From the cell containing the given text, extract its center point as [x, y] coordinate. 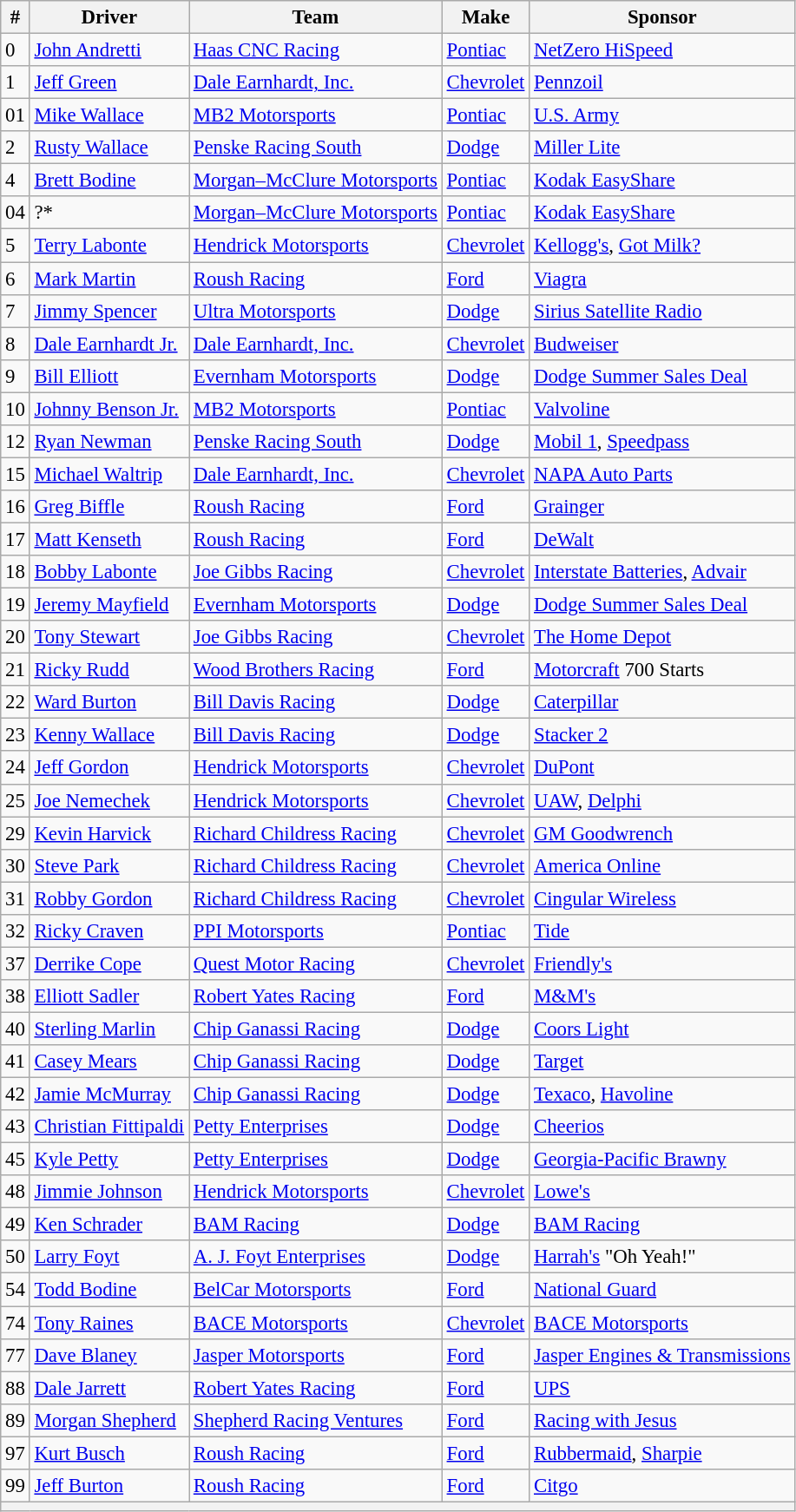
Mark Martin [109, 279]
04 [16, 213]
49 [16, 1225]
29 [16, 833]
42 [16, 1095]
32 [16, 931]
22 [16, 702]
89 [16, 1420]
Robby Gordon [109, 898]
Haas CNC Racing [316, 50]
Johnny Benson Jr. [109, 409]
37 [16, 963]
Target [662, 1062]
UPS [662, 1388]
30 [16, 865]
GM Goodwrench [662, 833]
97 [16, 1453]
38 [16, 996]
19 [16, 605]
Brett Bodine [109, 181]
Caterpillar [662, 702]
?* [109, 213]
Michael Waltrip [109, 474]
Morgan Shepherd [109, 1420]
Wood Brothers Racing [316, 670]
Bobby Labonte [109, 572]
Bill Elliott [109, 376]
Grainger [662, 507]
18 [16, 572]
Jimmy Spencer [109, 311]
41 [16, 1062]
Larry Foyt [109, 1258]
Todd Bodine [109, 1290]
0 [16, 50]
77 [16, 1355]
Ricky Craven [109, 931]
Dave Blaney [109, 1355]
Derrike Cope [109, 963]
50 [16, 1258]
Friendly's [662, 963]
17 [16, 539]
21 [16, 670]
25 [16, 800]
Casey Mears [109, 1062]
Stacker 2 [662, 735]
Steve Park [109, 865]
5 [16, 246]
Jimmie Johnson [109, 1192]
Lowe's [662, 1192]
Shepherd Racing Ventures [316, 1420]
The Home Depot [662, 637]
Jeremy Mayfield [109, 605]
Jeff Gordon [109, 768]
Dale Earnhardt Jr. [109, 344]
54 [16, 1290]
Georgia-Pacific Brawny [662, 1160]
Sirius Satellite Radio [662, 311]
America Online [662, 865]
48 [16, 1192]
Jasper Engines & Transmissions [662, 1355]
99 [16, 1486]
Citgo [662, 1486]
Coors Light [662, 1029]
8 [16, 344]
Christian Fittipaldi [109, 1127]
Cheerios [662, 1127]
Interstate Batteries, Advair [662, 572]
15 [16, 474]
31 [16, 898]
74 [16, 1323]
Jeff Green [109, 82]
M&M's [662, 996]
Quest Motor Racing [316, 963]
12 [16, 442]
88 [16, 1388]
Tide [662, 931]
Miller Lite [662, 148]
Viagra [662, 279]
Kurt Busch [109, 1453]
Sponsor [662, 17]
Ward Burton [109, 702]
Make [485, 17]
Mike Wallace [109, 115]
Driver [109, 17]
43 [16, 1127]
Valvoline [662, 409]
2 [16, 148]
45 [16, 1160]
Budweiser [662, 344]
Team [316, 17]
Ultra Motorsports [316, 311]
1 [16, 82]
Joe Nemechek [109, 800]
9 [16, 376]
Harrah's "Oh Yeah!" [662, 1258]
PPI Motorsports [316, 931]
Pennzoil [662, 82]
Texaco, Havoline [662, 1095]
Kyle Petty [109, 1160]
BelCar Motorsports [316, 1290]
Tony Raines [109, 1323]
Rubbermaid, Sharpie [662, 1453]
Terry Labonte [109, 246]
DeWalt [662, 539]
Kenny Wallace [109, 735]
Ricky Rudd [109, 670]
Elliott Sadler [109, 996]
01 [16, 115]
Racing with Jesus [662, 1420]
Sterling Marlin [109, 1029]
40 [16, 1029]
Dale Jarrett [109, 1388]
Greg Biffle [109, 507]
23 [16, 735]
16 [16, 507]
Rusty Wallace [109, 148]
National Guard [662, 1290]
10 [16, 409]
Ryan Newman [109, 442]
Tony Stewart [109, 637]
24 [16, 768]
Cingular Wireless [662, 898]
Jasper Motorsports [316, 1355]
Kellogg's, Got Milk? [662, 246]
# [16, 17]
20 [16, 637]
John Andretti [109, 50]
Jeff Burton [109, 1486]
Kevin Harvick [109, 833]
4 [16, 181]
U.S. Army [662, 115]
Motorcraft 700 Starts [662, 670]
Ken Schrader [109, 1225]
DuPont [662, 768]
Matt Kenseth [109, 539]
NAPA Auto Parts [662, 474]
A. J. Foyt Enterprises [316, 1258]
7 [16, 311]
Jamie McMurray [109, 1095]
6 [16, 279]
Mobil 1, Speedpass [662, 442]
UAW, Delphi [662, 800]
NetZero HiSpeed [662, 50]
